Identify which cell holds the provided text, then report its (X, Y) central coordinate. 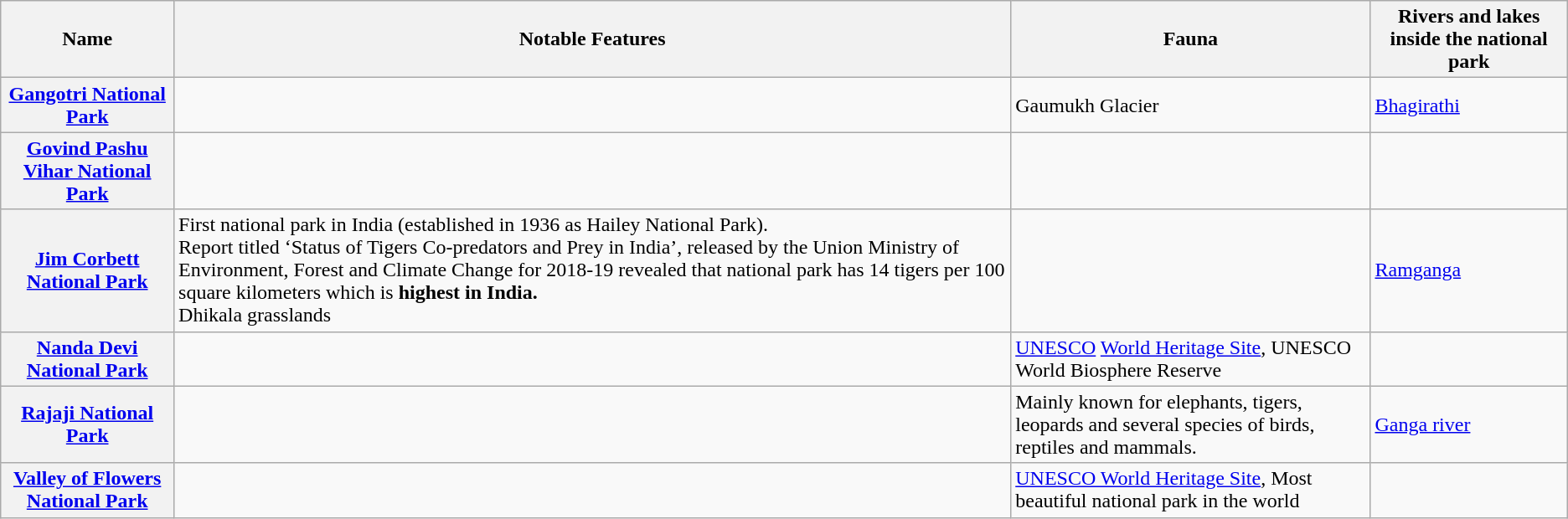
UNESCO World Heritage Site, UNESCO World Biosphere Reserve (1191, 358)
Ramganga (1469, 270)
Rivers and lakes inside the national park (1469, 39)
Ganga river (1469, 424)
UNESCO World Heritage Site, Most beautiful national park in the world (1191, 491)
Notable Features (593, 39)
Gaumukh Glacier (1191, 105)
Govind Pashu Vihar National Park (87, 171)
Rajaji National Park (87, 424)
Bhagirathi (1469, 105)
Jim Corbett National Park (87, 270)
Fauna (1191, 39)
Mainly known for elephants, tigers, leopards and several species of birds, reptiles and mammals. (1191, 424)
Valley of Flowers National Park (87, 491)
Name (87, 39)
Gangotri National Park (87, 105)
Nanda Devi National Park (87, 358)
